Find where the given text appears and provide that cell's center as (x, y) coordinate. 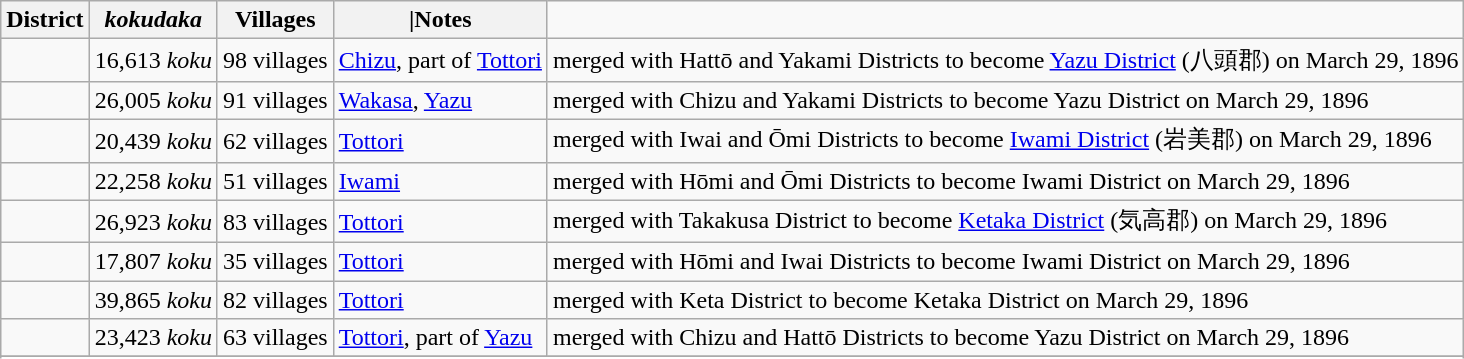
98 villages (275, 60)
Villages (275, 20)
91 villages (275, 100)
16,613 koku (153, 60)
83 villages (275, 222)
|Notes (440, 20)
merged with Keta District to become Ketaka District on March 29, 1896 (1006, 300)
merged with Chizu and Hattō Districts to become Yazu District on March 29, 1896 (1006, 338)
26,923 koku (153, 222)
Iwami (440, 181)
26,005 koku (153, 100)
35 villages (275, 262)
20,439 koku (153, 140)
merged with Hōmi and Iwai Districts to become Iwami District on March 29, 1896 (1006, 262)
Wakasa, Yazu (440, 100)
22,258 koku (153, 181)
merged with Iwai and Ōmi Districts to become Iwami District (岩美郡) on March 29, 1896 (1006, 140)
63 villages (275, 338)
62 villages (275, 140)
merged with Hōmi and Ōmi Districts to become Iwami District on March 29, 1896 (1006, 181)
merged with Takakusa District to become Ketaka District (気高郡) on March 29, 1896 (1006, 222)
23,423 koku (153, 338)
merged with Hattō and Yakami Districts to become Yazu District (八頭郡) on March 29, 1896 (1006, 60)
51 villages (275, 181)
Tottori, part of Yazu (440, 338)
39,865 koku (153, 300)
kokudaka (153, 20)
Chizu, part of Tottori (440, 60)
District (45, 20)
17,807 koku (153, 262)
82 villages (275, 300)
merged with Chizu and Yakami Districts to become Yazu District on March 29, 1896 (1006, 100)
